From the cell containing the given text, extract its center point as (x, y) coordinate. 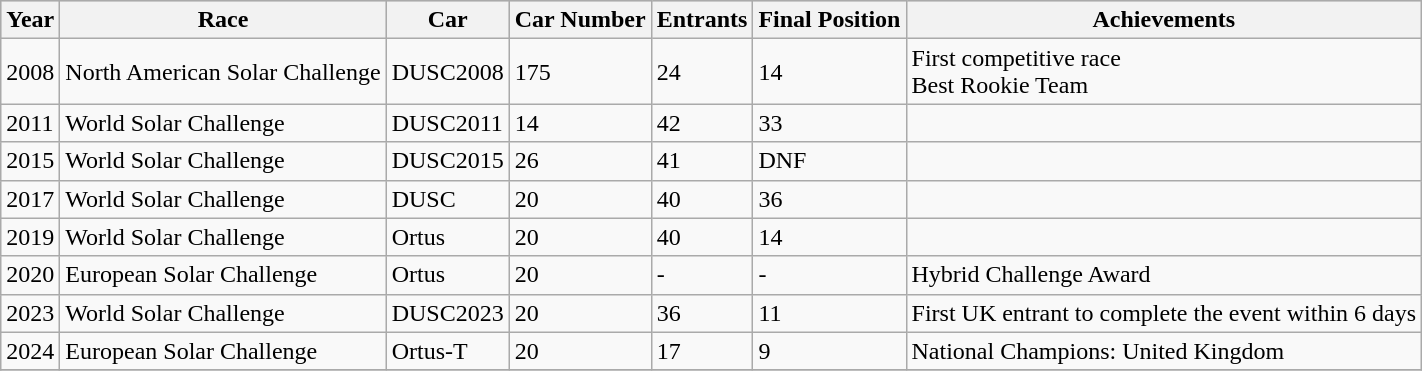
DNF (830, 161)
DUSC (448, 199)
DUSC2008 (448, 72)
2011 (30, 123)
2024 (30, 351)
17 (702, 351)
24 (702, 72)
2023 (30, 313)
Car Number (580, 20)
41 (702, 161)
North American Solar Challenge (223, 72)
First UK entrant to complete the event within 6 days (1164, 313)
2008 (30, 72)
33 (830, 123)
National Champions: United Kingdom (1164, 351)
Race (223, 20)
42 (702, 123)
2019 (30, 237)
11 (830, 313)
DUSC2015 (448, 161)
Car (448, 20)
Year (30, 20)
DUSC2011 (448, 123)
26 (580, 161)
Hybrid Challenge Award (1164, 275)
2017 (30, 199)
9 (830, 351)
175 (580, 72)
DUSC2023 (448, 313)
Achievements (1164, 20)
Ortus-T (448, 351)
Entrants (702, 20)
First competitive raceBest Rookie Team (1164, 72)
2015 (30, 161)
Final Position (830, 20)
2020 (30, 275)
